Locate the cell with the specified text and output its (x, y) center coordinate. 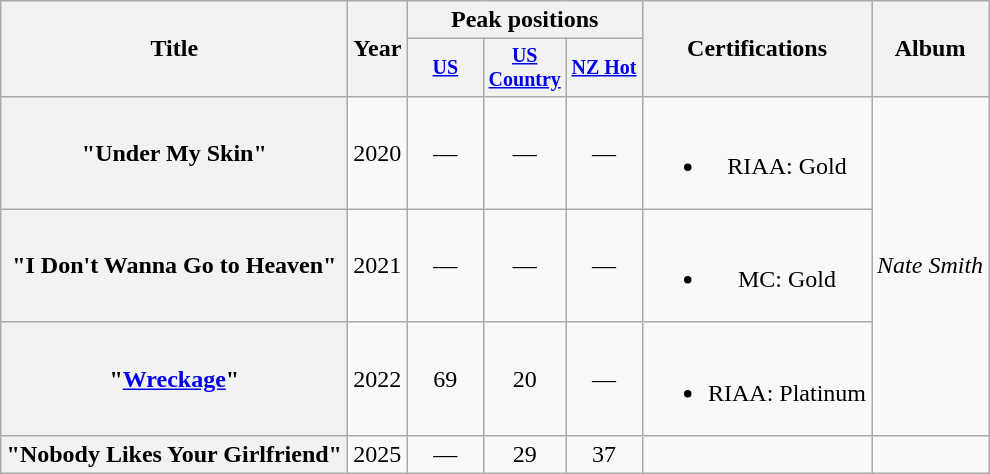
2021 (378, 266)
29 (525, 454)
MC: Gold (756, 266)
US Country (525, 68)
69 (446, 378)
2022 (378, 378)
RIAA: Gold (756, 152)
Year (378, 49)
NZ Hot (604, 68)
"Wreckage" (174, 378)
"I Don't Wanna Go to Heaven" (174, 266)
RIAA: Platinum (756, 378)
Peak positions (525, 20)
Title (174, 49)
Album (930, 49)
37 (604, 454)
Nate Smith (930, 266)
2025 (378, 454)
US (446, 68)
"Under My Skin" (174, 152)
20 (525, 378)
"Nobody Likes Your Girlfriend" (174, 454)
2020 (378, 152)
Certifications (756, 49)
